Detect which cell encompasses the target text, then output its [X, Y] center coordinate. 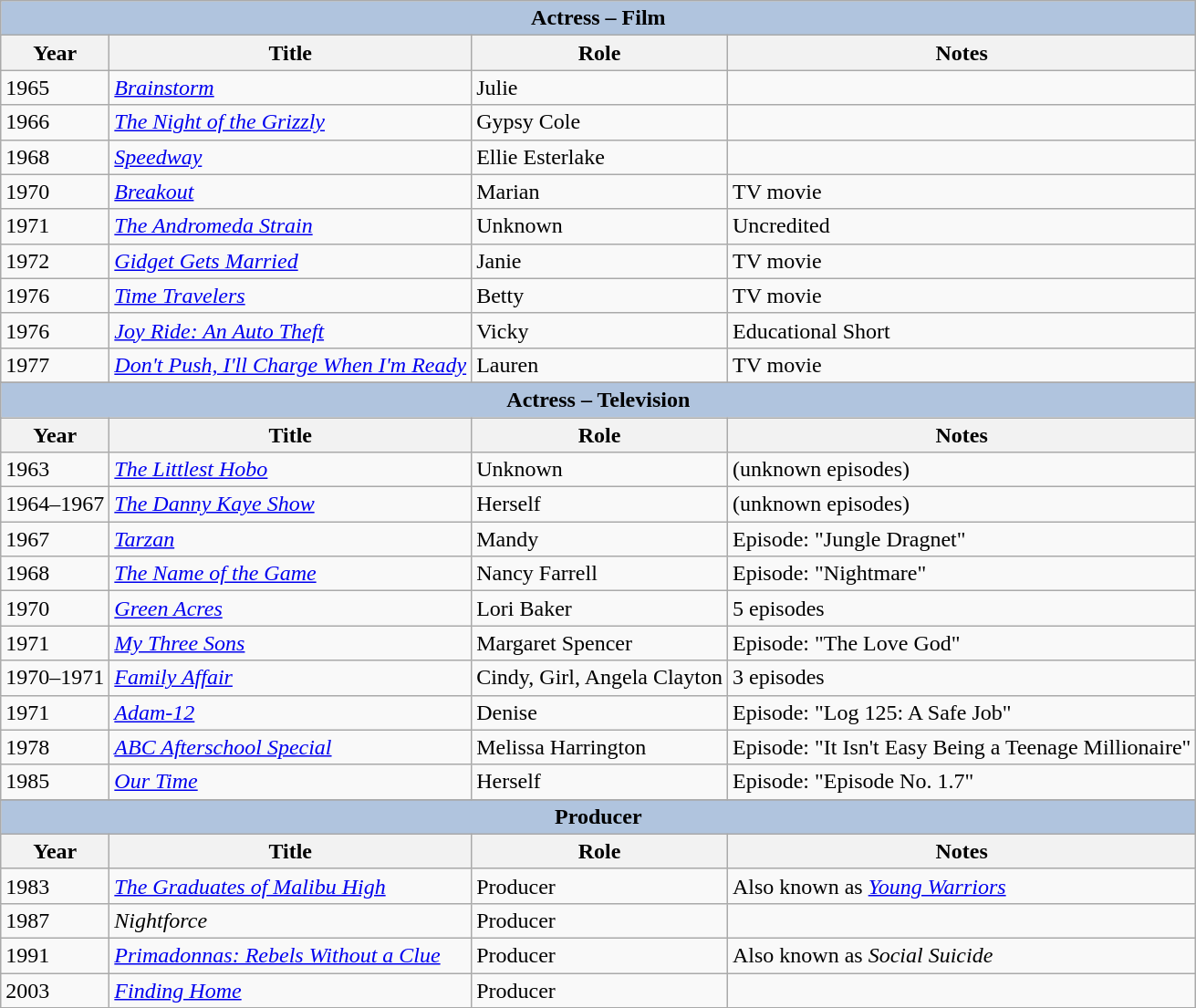
Don't Push, I'll Charge When I'm Ready [290, 365]
Lori Baker [600, 608]
Margaret Spencer [600, 643]
1991 [55, 955]
Melissa Harrington [600, 747]
1964–1967 [55, 504]
1983 [55, 886]
Green Acres [290, 608]
Finding Home [290, 990]
1970–1971 [55, 678]
Primadonnas: Rebels Without a Clue [290, 955]
Nancy Farrell [600, 574]
1966 [55, 122]
Also known as Social Suicide [962, 955]
Episode: "Episode No. 1.7" [962, 782]
1978 [55, 747]
Family Affair [290, 678]
2003 [55, 990]
1963 [55, 470]
Brainstorm [290, 88]
The Littlest Hobo [290, 470]
The Name of the Game [290, 574]
Vicky [600, 330]
Mandy [600, 539]
Speedway [290, 157]
Breakout [290, 192]
1977 [55, 365]
The Andromeda Strain [290, 226]
Cindy, Girl, Angela Clayton [600, 678]
1987 [55, 920]
3 episodes [962, 678]
The Graduates of Malibu High [290, 886]
Lauren [600, 365]
Julie [600, 88]
The Night of the Grizzly [290, 122]
Time Travelers [290, 296]
Betty [600, 296]
ABC Afterschool Special [290, 747]
Joy Ride: An Auto Theft [290, 330]
Our Time [290, 782]
Gidget Gets Married [290, 261]
Adam-12 [290, 712]
Tarzan [290, 539]
Uncredited [962, 226]
Episode: "Jungle Dragnet" [962, 539]
Educational Short [962, 330]
The Danny Kaye Show [290, 504]
Episode: "It Isn't Easy Being a Teenage Millionaire" [962, 747]
1965 [55, 88]
Episode: "Nightmare" [962, 574]
My Three Sons [290, 643]
Also known as Young Warriors [962, 886]
5 episodes [962, 608]
Gypsy Cole [600, 122]
Episode: "Log 125: A Safe Job" [962, 712]
Episode: "The Love God" [962, 643]
Actress – Television [598, 400]
Janie [600, 261]
1972 [55, 261]
Marian [600, 192]
Denise [600, 712]
Ellie Esterlake [600, 157]
1985 [55, 782]
1967 [55, 539]
Actress – Film [598, 18]
Nightforce [290, 920]
